Locate the cell with the specified text and output its (x, y) center coordinate. 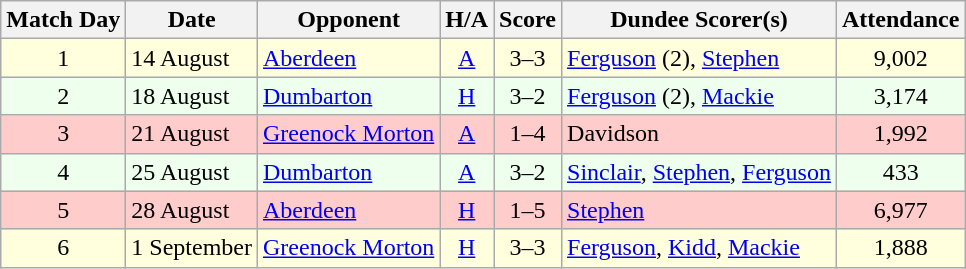
Ferguson (2), Stephen (700, 58)
3 (64, 134)
1,992 (900, 134)
Stephen (700, 210)
1 September (192, 248)
Davidson (700, 134)
Dundee Scorer(s) (700, 20)
6 (64, 248)
Sinclair, Stephen, Ferguson (700, 172)
14 August (192, 58)
1–5 (528, 210)
28 August (192, 210)
1,888 (900, 248)
Ferguson (2), Mackie (700, 96)
Date (192, 20)
1 (64, 58)
433 (900, 172)
18 August (192, 96)
Score (528, 20)
2 (64, 96)
5 (64, 210)
1–4 (528, 134)
Attendance (900, 20)
Match Day (64, 20)
H/A (467, 20)
Opponent (348, 20)
Ferguson, Kidd, Mackie (700, 248)
21 August (192, 134)
9,002 (900, 58)
3,174 (900, 96)
4 (64, 172)
25 August (192, 172)
6,977 (900, 210)
